Output the (x, y) coordinate of the center of the cell containing the given text.  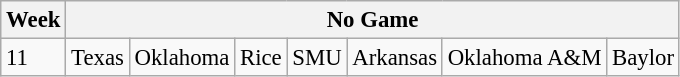
Texas (98, 58)
Week (34, 20)
Baylor (644, 58)
Arkansas (394, 58)
Oklahoma A&M (524, 58)
No Game (373, 20)
11 (34, 58)
Rice (261, 58)
Oklahoma (182, 58)
SMU (317, 58)
